Determine the (X, Y) coordinate at the center of the cell enclosing the given text.  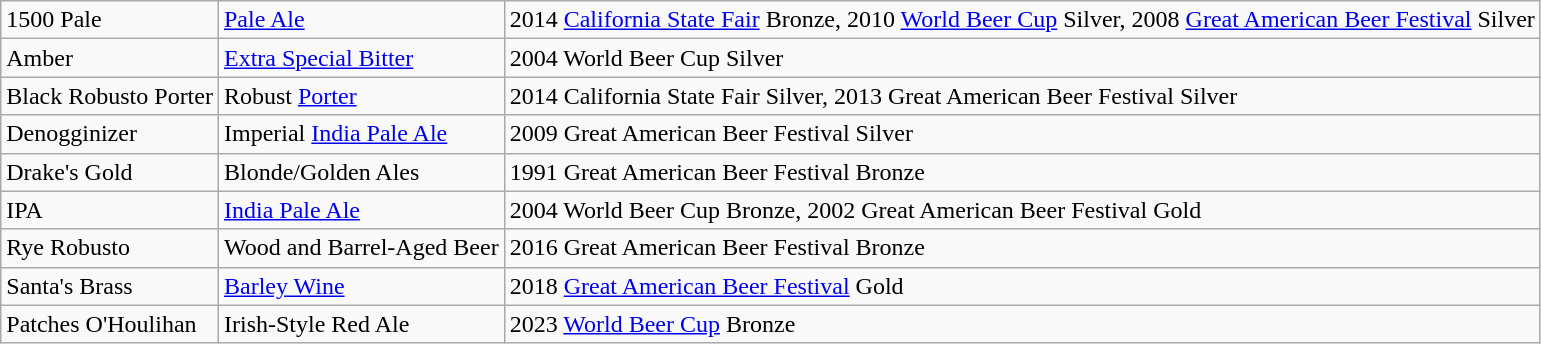
Irish-Style Red Ale (361, 324)
2004 World Beer Cup Silver (1022, 58)
Drake's Gold (110, 172)
Santa's Brass (110, 286)
1991 Great American Beer Festival Bronze (1022, 172)
2014 California State Fair Bronze, 2010 World Beer Cup Silver, 2008 Great American Beer Festival Silver (1022, 20)
Rye Robusto (110, 248)
2004 World Beer Cup Bronze, 2002 Great American Beer Festival Gold (1022, 210)
2023 World Beer Cup Bronze (1022, 324)
Barley Wine (361, 286)
Black Robusto Porter (110, 96)
Denogginizer (110, 134)
India Pale Ale (361, 210)
Wood and Barrel-Aged Beer (361, 248)
2018 Great American Beer Festival Gold (1022, 286)
2009 Great American Beer Festival Silver (1022, 134)
Extra Special Bitter (361, 58)
Pale Ale (361, 20)
Blonde/Golden Ales (361, 172)
2016 Great American Beer Festival Bronze (1022, 248)
Patches O'Houlihan (110, 324)
Robust Porter (361, 96)
1500 Pale (110, 20)
Imperial India Pale Ale (361, 134)
Amber (110, 58)
IPA (110, 210)
2014 California State Fair Silver, 2013 Great American Beer Festival Silver (1022, 96)
